Capture the cell that displays the provided text and extract its [X, Y] central coordinate. 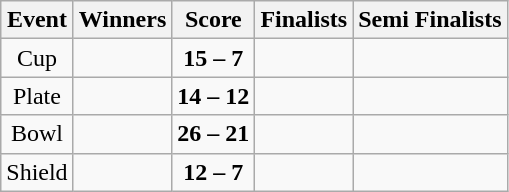
15 – 7 [214, 58]
Plate [37, 96]
Cup [37, 58]
Event [37, 20]
Score [214, 20]
26 – 21 [214, 134]
Bowl [37, 134]
Shield [37, 172]
14 – 12 [214, 96]
Winners [122, 20]
12 – 7 [214, 172]
Finalists [304, 20]
Semi Finalists [430, 20]
